Provide the [X, Y] coordinate of the cell's center where the given text is located.  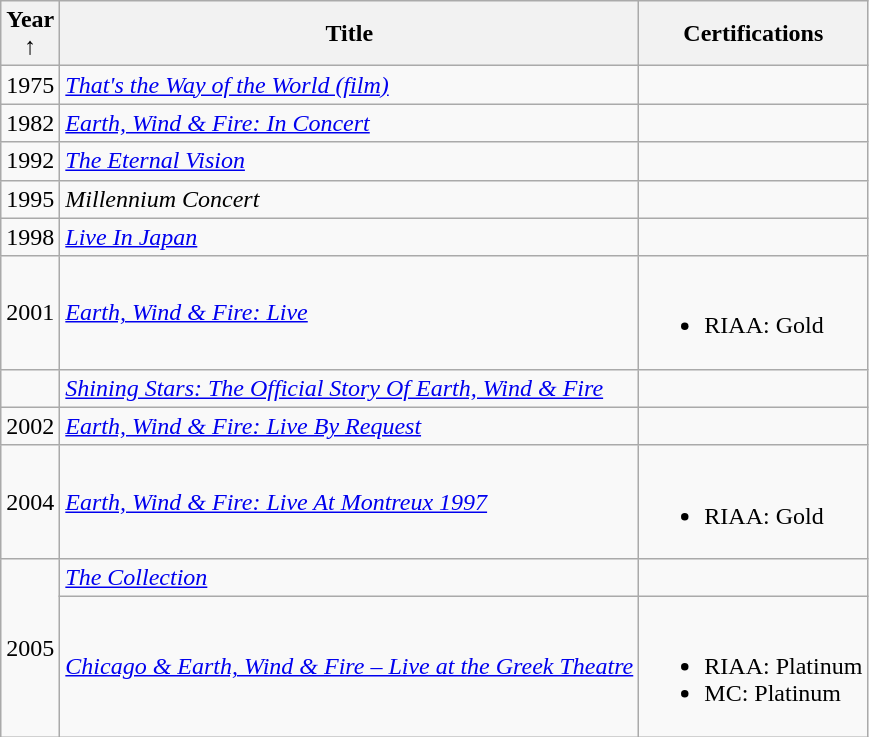
RIAA: PlatinumMC: Platinum [754, 666]
2001 [30, 312]
That's the Way of the World (film) [350, 85]
1995 [30, 199]
1998 [30, 237]
Year↑ [30, 34]
Chicago & Earth, Wind & Fire – Live at the Greek Theatre [350, 666]
1992 [30, 161]
The Eternal Vision [350, 161]
Live In Japan [350, 237]
Earth, Wind & Fire: Live By Request [350, 426]
Millennium Concert [350, 199]
The Collection [350, 577]
Title [350, 34]
2002 [30, 426]
Earth, Wind & Fire: Live At Montreux 1997 [350, 502]
Shining Stars: The Official Story Of Earth, Wind & Fire [350, 388]
Earth, Wind & Fire: Live [350, 312]
1982 [30, 123]
2004 [30, 502]
2005 [30, 647]
1975 [30, 85]
Earth, Wind & Fire: In Concert [350, 123]
Certifications [754, 34]
